Locate the cell with the specified text and output its [x, y] center coordinate. 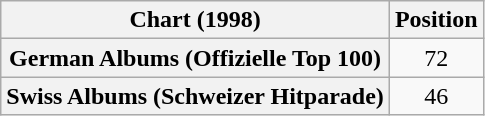
Chart (1998) [196, 20]
Position [436, 20]
German Albums (Offizielle Top 100) [196, 58]
72 [436, 58]
Swiss Albums (Schweizer Hitparade) [196, 96]
46 [436, 96]
